For the text-containing cell, return its midpoint in (x, y) coordinate format. 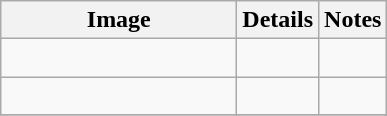
Details (278, 20)
Notes (353, 20)
Image (119, 20)
